Capture the cell that displays the provided text and extract its [x, y] central coordinate. 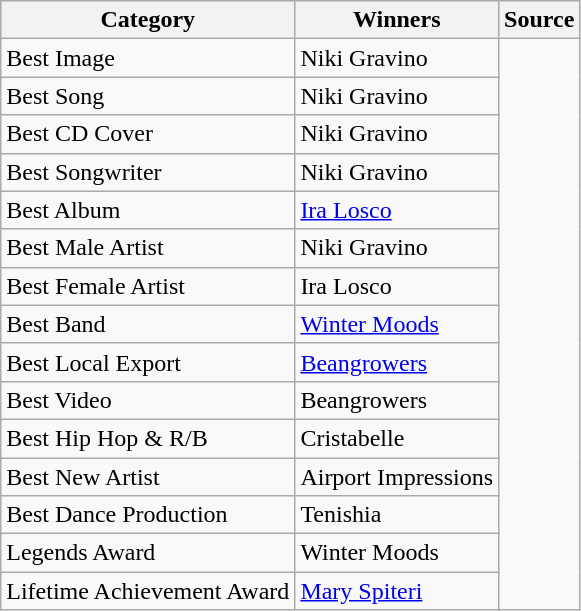
Cristabelle [397, 438]
Best Dance Production [148, 515]
Best Band [148, 324]
Best Local Export [148, 362]
Tenishia [397, 515]
Best Video [148, 400]
Best Song [148, 96]
Best CD Cover [148, 134]
Source [540, 20]
Lifetime Achievement Award [148, 591]
Best Male Artist [148, 248]
Best Songwriter [148, 172]
Mary Spiteri [397, 591]
Airport Impressions [397, 477]
Category [148, 20]
Best Album [148, 210]
Winners [397, 20]
Best Image [148, 58]
Best Hip Hop & R/B [148, 438]
Legends Award [148, 553]
Best Female Artist [148, 286]
Best New Artist [148, 477]
